Find where the given text appears and provide that cell's center as [x, y] coordinate. 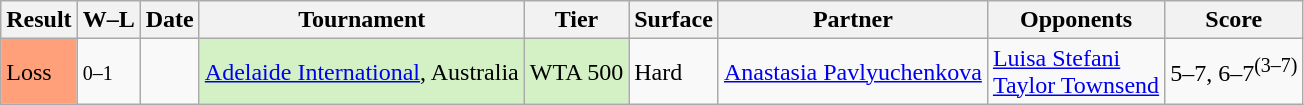
5–7, 6–7(3–7) [1234, 72]
Surface [674, 20]
WTA 500 [576, 72]
Tournament [362, 20]
Luisa Stefani Taylor Townsend [1076, 72]
W–L [108, 20]
Opponents [1076, 20]
Anastasia Pavlyuchenkova [852, 72]
Tier [576, 20]
Date [170, 20]
Hard [674, 72]
Result [39, 20]
Loss [39, 72]
0–1 [108, 72]
Score [1234, 20]
Partner [852, 20]
Adelaide International, Australia [362, 72]
